Detect which cell encompasses the target text, then output its [x, y] center coordinate. 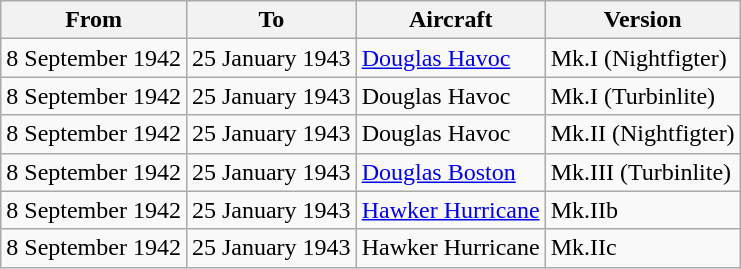
Douglas Boston [450, 172]
To [271, 20]
Mk.IIb [642, 210]
Mk.I (Nightfigter) [642, 58]
From [94, 20]
Aircraft [450, 20]
Mk.II (Nightfigter) [642, 134]
Version [642, 20]
Mk.III (Turbinlite) [642, 172]
Mk.IIc [642, 248]
Mk.I (Turbinlite) [642, 96]
